Capture the cell that displays the provided text and extract its (x, y) central coordinate. 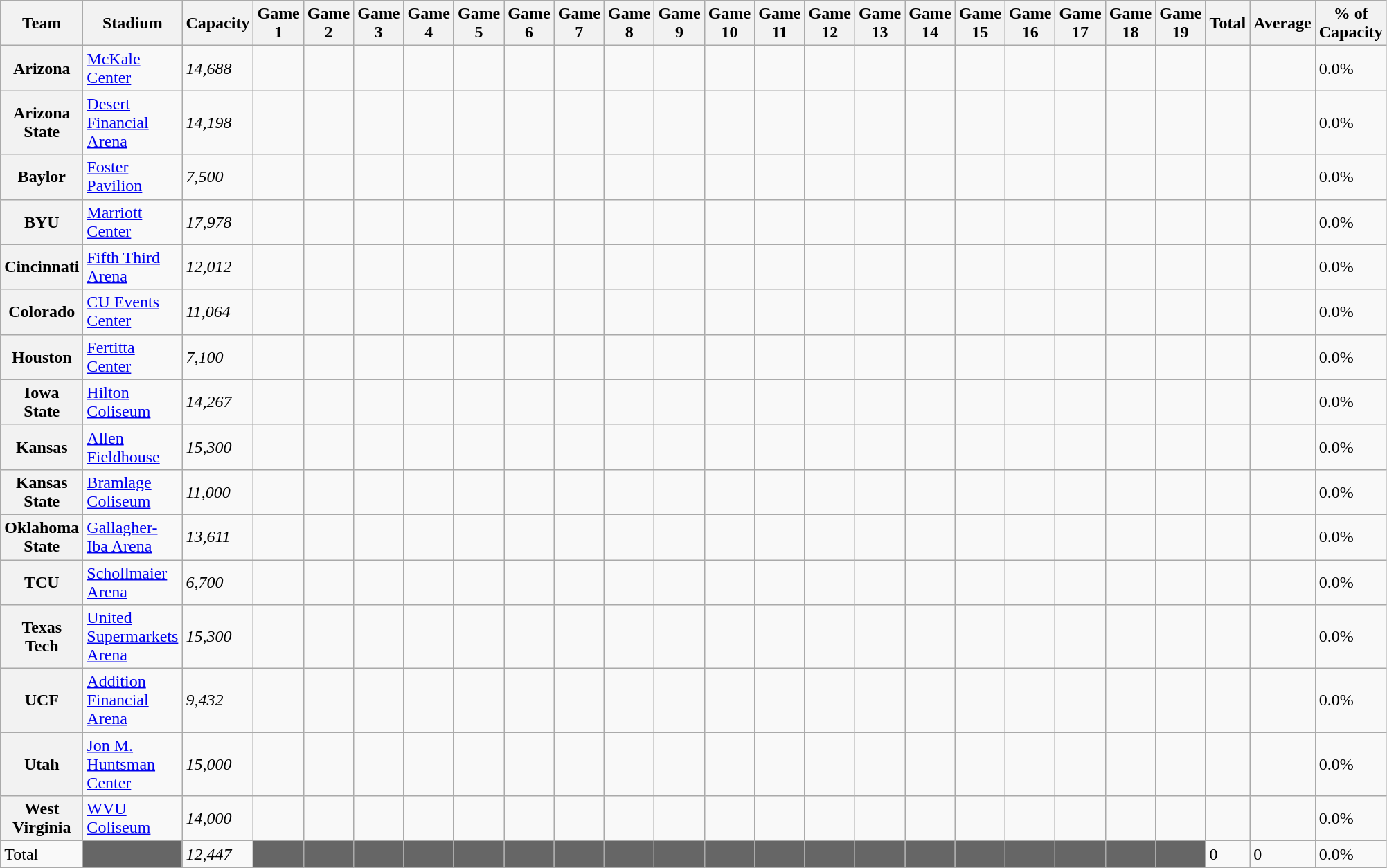
Game 2 (328, 24)
Arizona State (42, 123)
Houston (42, 357)
Kansas (42, 447)
14,688 (217, 68)
WVU Coliseum (133, 818)
14,198 (217, 123)
Game 13 (879, 24)
Schollmaier Arena (133, 581)
Foster Pavilion (133, 177)
Arizona (42, 68)
11,000 (217, 491)
17,978 (217, 221)
15,000 (217, 764)
% of Capacity (1350, 24)
7,500 (217, 177)
West Virginia (42, 818)
Game 16 (1030, 24)
14,267 (217, 401)
Game 19 (1181, 24)
Marriott Center (133, 221)
13,611 (217, 537)
Game 18 (1130, 24)
UCF (42, 700)
BYU (42, 221)
Iowa State (42, 401)
United Supermarkets Arena (133, 637)
Stadium (133, 24)
Game 8 (629, 24)
Gallagher-Iba Arena (133, 537)
7,100 (217, 357)
12,012 (217, 267)
Addition Financial Arena (133, 700)
Colorado (42, 311)
Capacity (217, 24)
TCU (42, 581)
Oklahoma State (42, 537)
Game 6 (529, 24)
Kansas State (42, 491)
Game 7 (579, 24)
Utah (42, 764)
Team (42, 24)
Desert Financial Arena (133, 123)
12,447 (217, 854)
Game 10 (729, 24)
Game 4 (429, 24)
CU Events Center (133, 311)
Bramlage Coliseum (133, 491)
Fertitta Center (133, 357)
Game 14 (930, 24)
Hilton Coliseum (133, 401)
6,700 (217, 581)
Texas Tech (42, 637)
Game 17 (1080, 24)
Game 5 (478, 24)
Baylor (42, 177)
Jon M. Huntsman Center (133, 764)
Cincinnati (42, 267)
Game 1 (278, 24)
Average (1282, 24)
McKale Center (133, 68)
Allen Fieldhouse (133, 447)
9,432 (217, 700)
Fifth Third Arena (133, 267)
Game 15 (980, 24)
Game 11 (780, 24)
Game 9 (679, 24)
14,000 (217, 818)
Game 12 (830, 24)
11,064 (217, 311)
Game 3 (379, 24)
